Pinpoint the cell where the given text exists, returning its [x, y] midpoint coordinate. 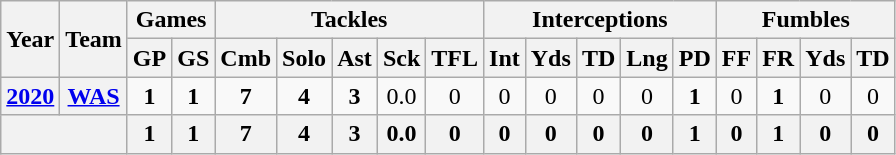
2020 [30, 96]
Ast [355, 58]
Tackles [350, 20]
GP [149, 58]
Team [94, 39]
Year [30, 39]
Fumbles [806, 20]
TFL [455, 58]
Lng [647, 58]
WAS [94, 96]
Cmb [246, 58]
Solo [304, 58]
GS [194, 58]
PD [694, 58]
FR [778, 58]
Sck [401, 58]
Int [505, 58]
Interceptions [600, 20]
Games [170, 20]
FF [736, 58]
